Provide the [X, Y] coordinate of the cell's center where the given text is located.  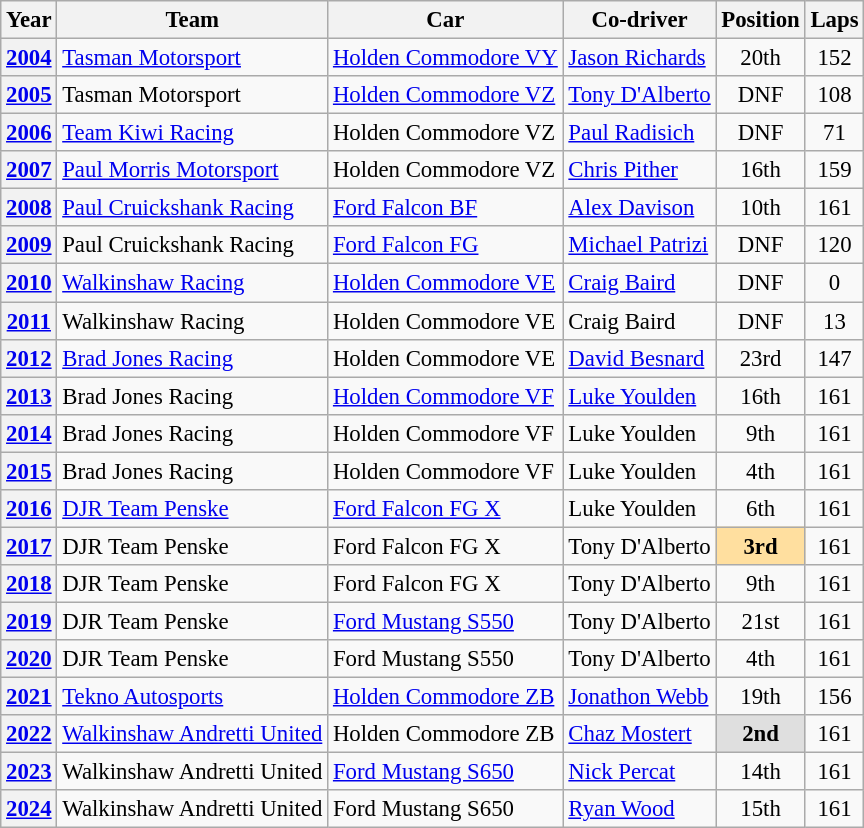
2022 [29, 734]
2010 [29, 283]
159 [834, 170]
Car [446, 20]
Tekno Autosports [192, 697]
Alex Davison [640, 208]
Nick Percat [640, 772]
152 [834, 58]
Position [760, 20]
2004 [29, 58]
Jason Richards [640, 58]
2017 [29, 546]
2012 [29, 358]
21st [760, 621]
2023 [29, 772]
Jonathon Webb [640, 697]
2019 [29, 621]
71 [834, 133]
6th [760, 509]
Paul Radisich [640, 133]
23rd [760, 358]
2015 [29, 471]
Chaz Mostert [640, 734]
2008 [29, 208]
Michael Patrizi [640, 245]
20th [760, 58]
Team [192, 20]
120 [834, 245]
David Besnard [640, 358]
2020 [29, 659]
2021 [29, 697]
2011 [29, 321]
Laps [834, 20]
13 [834, 321]
2005 [29, 95]
2006 [29, 133]
Paul Morris Motorsport [192, 170]
3rd [760, 546]
10th [760, 208]
2024 [29, 809]
Holden Commodore VY [446, 58]
2013 [29, 396]
14th [760, 772]
2016 [29, 509]
156 [834, 697]
108 [834, 95]
147 [834, 358]
2007 [29, 170]
2nd [760, 734]
2014 [29, 433]
Year [29, 20]
Ford Falcon FG [446, 245]
2018 [29, 584]
Co-driver [640, 20]
0 [834, 283]
15th [760, 809]
Ford Falcon BF [446, 208]
Chris Pither [640, 170]
19th [760, 697]
Team Kiwi Racing [192, 133]
2009 [29, 245]
Ryan Wood [640, 809]
